Detect which cell encompasses the target text, then output its (x, y) center coordinate. 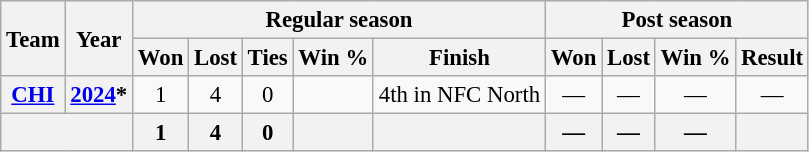
Post season (676, 20)
Team (33, 38)
Regular season (338, 20)
Result (772, 58)
Year (99, 38)
CHI (33, 95)
Finish (459, 58)
4th in NFC North (459, 95)
Ties (268, 58)
2024* (99, 95)
